Determine the [X, Y] coordinate at the center of the cell enclosing the given text.  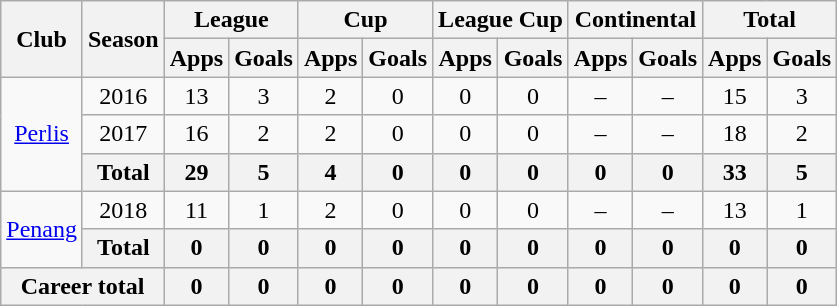
29 [196, 172]
Career total [82, 286]
League [231, 20]
League Cup [501, 20]
Penang [42, 229]
2016 [123, 96]
2017 [123, 134]
15 [735, 96]
Continental [635, 20]
Perlis [42, 134]
33 [735, 172]
11 [196, 210]
4 [330, 172]
2018 [123, 210]
Season [123, 39]
Club [42, 39]
16 [196, 134]
18 [735, 134]
Cup [365, 20]
